Provide the (x, y) coordinate of the cell's center where the given text is located.  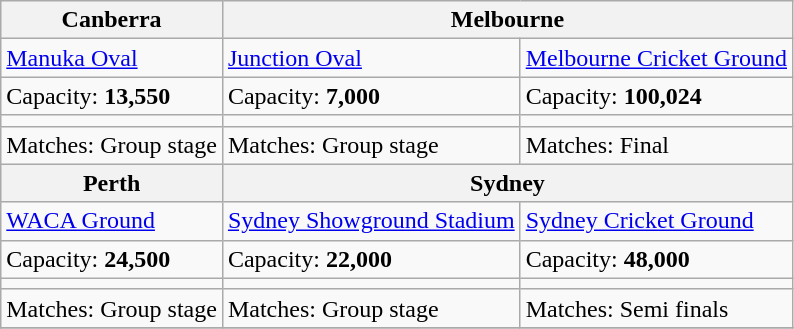
Perth (112, 183)
Melbourne Cricket Ground (656, 58)
Capacity: 13,550 (112, 96)
Sydney (507, 183)
Sydney Cricket Ground (656, 221)
Matches: Final (656, 145)
Manuka Oval (112, 58)
Capacity: 100,024 (656, 96)
Capacity: 48,000 (656, 259)
Capacity: 7,000 (371, 96)
Capacity: 22,000 (371, 259)
WACA Ground (112, 221)
Junction Oval (371, 58)
Melbourne (507, 20)
Capacity: 24,500 (112, 259)
Canberra (112, 20)
Matches: Semi finals (656, 308)
Sydney Showground Stadium (371, 221)
